Return [x, y] of the center of cell containing provided text 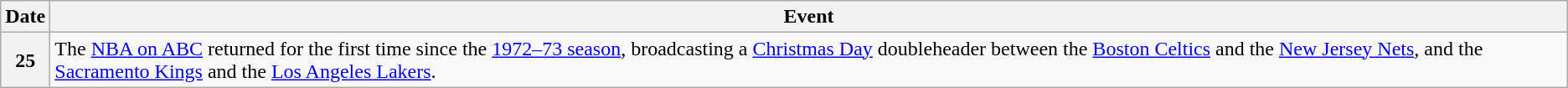
Event [809, 17]
Date [25, 17]
25 [25, 60]
